Return the (X, Y) coordinate for the center point of the cell that contains the specified text.  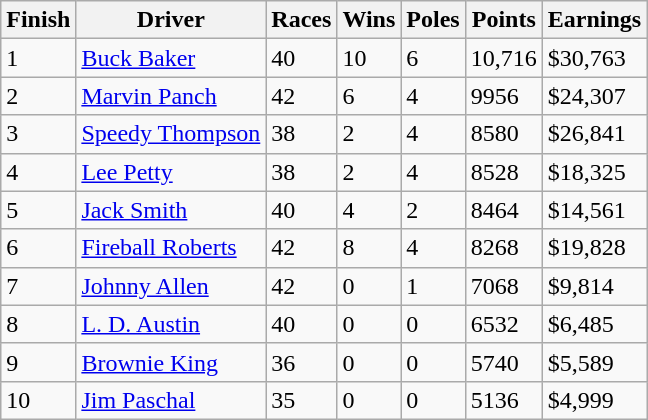
5740 (504, 362)
Driver (171, 20)
8580 (504, 134)
8268 (504, 248)
8464 (504, 210)
6532 (504, 324)
10,716 (504, 58)
Jack Smith (171, 210)
$26,841 (594, 134)
7068 (504, 286)
9956 (504, 96)
$14,561 (594, 210)
$24,307 (594, 96)
Earnings (594, 20)
Fireball Roberts (171, 248)
9 (38, 362)
$9,814 (594, 286)
Poles (433, 20)
$4,999 (594, 400)
$19,828 (594, 248)
Finish (38, 20)
Jim Paschal (171, 400)
Speedy Thompson (171, 134)
5 (38, 210)
Races (302, 20)
8528 (504, 172)
$6,485 (594, 324)
$30,763 (594, 58)
Wins (369, 20)
35 (302, 400)
5136 (504, 400)
Johnny Allen (171, 286)
Buck Baker (171, 58)
7 (38, 286)
3 (38, 134)
Lee Petty (171, 172)
36 (302, 362)
$18,325 (594, 172)
L. D. Austin (171, 324)
Marvin Panch (171, 96)
Points (504, 20)
$5,589 (594, 362)
Brownie King (171, 362)
